Detect which cell encompasses the target text, then output its [x, y] center coordinate. 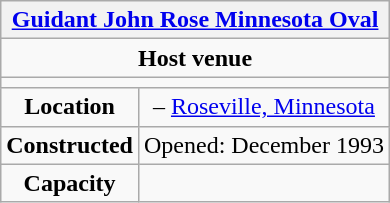
Guidant John Rose Minnesota Oval [196, 20]
Constructed [70, 145]
Capacity [70, 183]
Location [70, 107]
Host venue [196, 58]
Opened: December 1993 [264, 145]
– Roseville, Minnesota [264, 107]
